Pinpoint the cell where the given text exists, returning its [X, Y] midpoint coordinate. 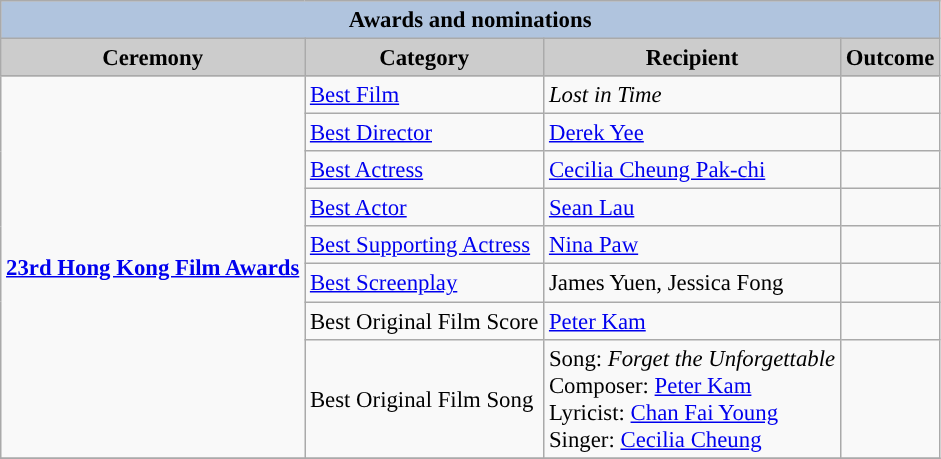
Best Film [424, 95]
James Yuen, Jessica Fong [692, 283]
Derek Yee [692, 133]
Ceremony [153, 58]
23rd Hong Kong Film Awards [153, 267]
Best Actor [424, 208]
Best Director [424, 133]
Best Supporting Actress [424, 245]
Best Original Film Score [424, 321]
Best Original Film Song [424, 398]
Best Actress [424, 170]
Best Screenplay [424, 283]
Sean Lau [692, 208]
Nina Paw [692, 245]
Category [424, 58]
Awards and nominations [470, 20]
Outcome [890, 58]
Recipient [692, 58]
Peter Kam [692, 321]
Cecilia Cheung Pak-chi [692, 170]
Lost in Time [692, 95]
Song: Forget the UnforgettableComposer: Peter Kam Lyricist: Chan Fai Young Singer: Cecilia Cheung [692, 398]
